Return the [x, y] coordinate for the center point of the cell that contains the specified text.  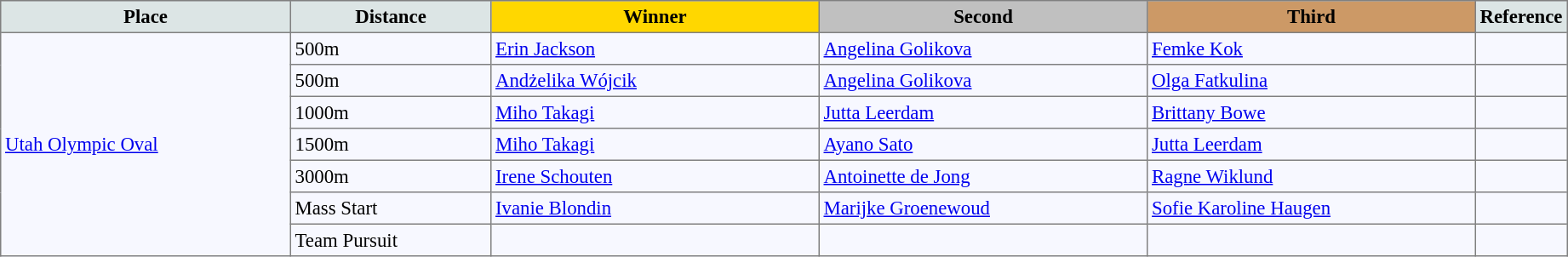
Marijke Groenewoud [983, 208]
Sofie Karoline Haugen [1312, 208]
Mass Start [391, 208]
Second [983, 17]
1500m [391, 145]
3000m [391, 176]
Reference [1520, 17]
Ragne Wiklund [1312, 176]
Third [1312, 17]
Olga Fatkulina [1312, 81]
Ayano Sato [983, 145]
Utah Olympic Oval [146, 144]
Andżelika Wójcik [655, 81]
Distance [391, 17]
1000m [391, 112]
Antoinette de Jong [983, 176]
Team Pursuit [391, 240]
Brittany Bowe [1312, 112]
Erin Jackson [655, 49]
Winner [655, 17]
Place [146, 17]
Irene Schouten [655, 176]
Ivanie Blondin [655, 208]
Femke Kok [1312, 49]
